Provide the [X, Y] coordinate of the cell's center where the given text is located.  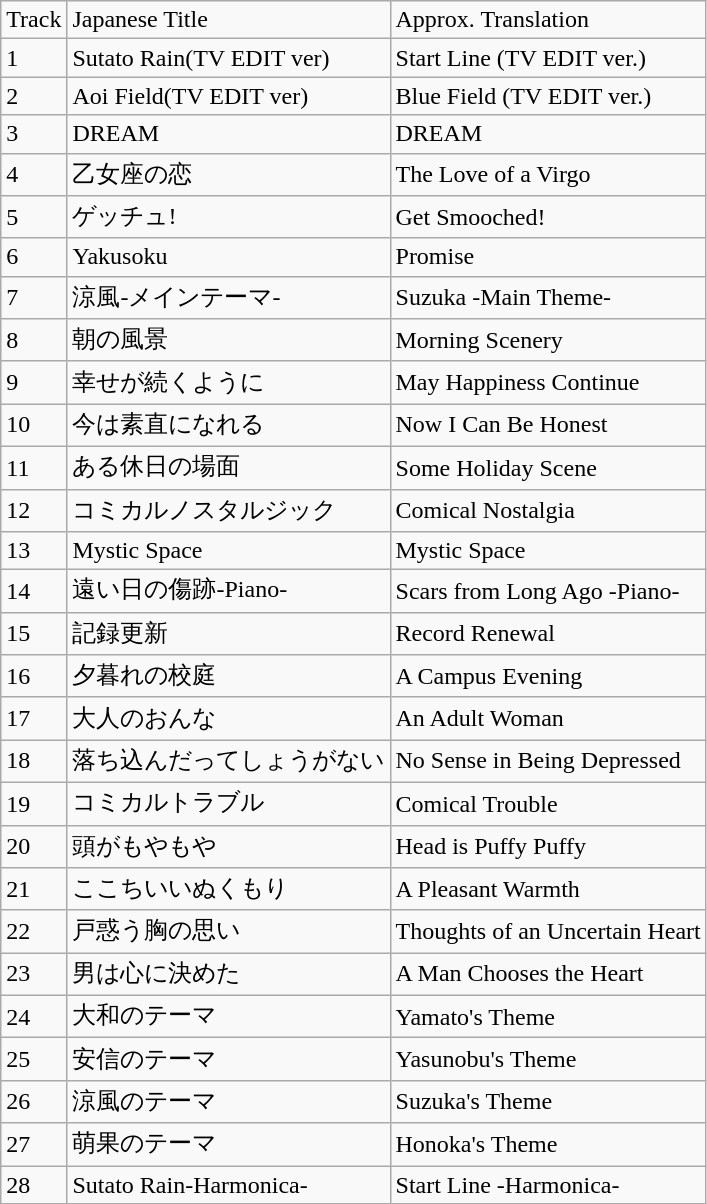
大人のおんな [228, 718]
5 [34, 218]
Honoka's Theme [548, 1144]
乙女座の恋 [228, 174]
26 [34, 1102]
Sutato Rain(TV EDIT ver) [228, 58]
Sutato Rain-Harmonica- [228, 1185]
6 [34, 257]
Thoughts of an Uncertain Heart [548, 932]
コミカルトラブル [228, 804]
朝の風景 [228, 340]
18 [34, 762]
The Love of a Virgo [548, 174]
Morning Scenery [548, 340]
21 [34, 890]
No Sense in Being Depressed [548, 762]
ここちいいぬくもり [228, 890]
12 [34, 510]
落ち込んだってしょうがない [228, 762]
22 [34, 932]
男は心に決めた [228, 974]
9 [34, 382]
Promise [548, 257]
Get Smooched! [548, 218]
Yakusoku [228, 257]
萌果のテーマ [228, 1144]
Suzuka -Main Theme- [548, 298]
Record Renewal [548, 634]
16 [34, 676]
An Adult Woman [548, 718]
コミカルノスタルジック [228, 510]
記録更新 [228, 634]
Scars from Long Ago -Piano- [548, 592]
23 [34, 974]
24 [34, 1016]
8 [34, 340]
今は素直になれる [228, 426]
戸惑う胸の思い [228, 932]
ある休日の場面 [228, 468]
Some Holiday Scene [548, 468]
Start Line -Harmonica- [548, 1185]
4 [34, 174]
Suzuka's Theme [548, 1102]
7 [34, 298]
頭がもやもや [228, 846]
11 [34, 468]
A Campus Evening [548, 676]
25 [34, 1060]
幸せが続くように [228, 382]
Approx. Translation [548, 20]
28 [34, 1185]
大和のテーマ [228, 1016]
13 [34, 551]
May Happiness Continue [548, 382]
10 [34, 426]
Now I Can Be Honest [548, 426]
Comical Trouble [548, 804]
ゲッチュ! [228, 218]
Yasunobu's Theme [548, 1060]
Track [34, 20]
Head is Puffy Puffy [548, 846]
涼風-メインテーマ- [228, 298]
Aoi Field(TV EDIT ver) [228, 96]
27 [34, 1144]
17 [34, 718]
安信のテーマ [228, 1060]
夕暮れの校庭 [228, 676]
14 [34, 592]
遠い日の傷跡-Piano- [228, 592]
Japanese Title [228, 20]
3 [34, 134]
19 [34, 804]
Blue Field (TV EDIT ver.) [548, 96]
Comical Nostalgia [548, 510]
1 [34, 58]
Yamato's Theme [548, 1016]
15 [34, 634]
Start Line (TV EDIT ver.) [548, 58]
A Man Chooses the Heart [548, 974]
涼風のテーマ [228, 1102]
A Pleasant Warmth [548, 890]
20 [34, 846]
2 [34, 96]
